Search for the cell housing the specified text and yield its [X, Y] center coordinate. 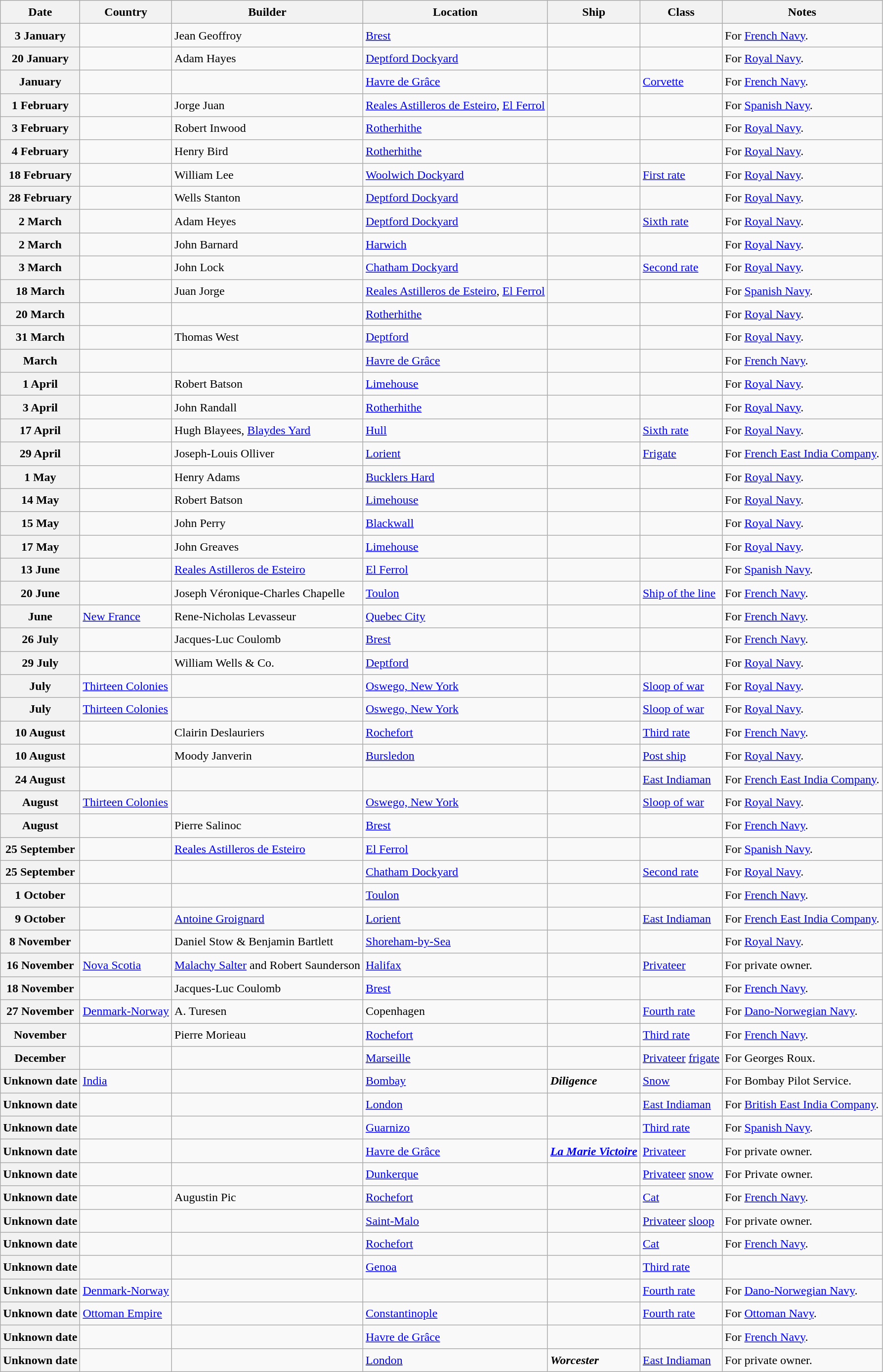
Shoreham-by-Sea [456, 941]
Ottoman Empire [126, 1314]
Frigate [681, 453]
3 April [41, 407]
4 February [41, 151]
Privateer frigate [681, 1058]
17 May [41, 546]
Clairin Deslauriers [268, 733]
La Marie Victoire [594, 1151]
Woolwich Dockyard [456, 175]
Bucklers Hard [456, 477]
24 August [41, 779]
Augustin Pic [268, 1197]
March [41, 361]
17 April [41, 431]
For Georges Roux. [802, 1058]
Diligence [594, 1082]
29 July [41, 663]
8 November [41, 941]
Robert Inwood [268, 128]
Bombay [456, 1082]
1 April [41, 384]
Adam Hayes [268, 58]
New France [126, 616]
Genoa [456, 1267]
20 June [41, 593]
John Greaves [268, 546]
Saint-Malo [456, 1221]
20 March [41, 314]
Privateer sloop [681, 1221]
For Ottoman Navy. [802, 1314]
Date [41, 12]
Corvette [681, 82]
Copenhagen [456, 1011]
27 November [41, 1011]
28 February [41, 198]
Antoine Groignard [268, 919]
1 February [41, 105]
13 June [41, 570]
18 November [41, 988]
1 October [41, 895]
Adam Heyes [268, 221]
Joseph-Louis Olliver [268, 453]
Nova Scotia [126, 965]
16 November [41, 965]
For Private owner. [802, 1174]
20 January [41, 58]
Notes [802, 12]
Class [681, 12]
Snow [681, 1082]
Quebec City [456, 616]
Juan Jorge [268, 291]
John Lock [268, 268]
Privateer snow [681, 1174]
November [41, 1035]
Pierre Salinoc [268, 826]
Dunkerque [456, 1174]
3 February [41, 128]
India [126, 1082]
Rene-Nicholas Levasseur [268, 616]
Bursledon [456, 756]
29 April [41, 453]
Pierre Morieau [268, 1035]
14 May [41, 500]
Builder [268, 12]
For British East India Company. [802, 1104]
Halifax [456, 965]
31 March [41, 338]
John Randall [268, 407]
January [41, 82]
December [41, 1058]
Thomas West [268, 338]
Joseph Véronique-Charles Chapelle [268, 593]
Jean Geoffroy [268, 36]
Hugh Blayees, Blaydes Yard [268, 431]
John Barnard [268, 244]
1 May [41, 477]
Post ship [681, 756]
18 March [41, 291]
First rate [681, 175]
Moody Janverin [268, 756]
June [41, 616]
Marseille [456, 1058]
Guarnizo [456, 1128]
William Lee [268, 175]
Harwich [456, 244]
Malachy Salter and Robert Saunderson [268, 965]
For Bombay Pilot Service. [802, 1082]
A. Turesen [268, 1011]
Ship of the line [681, 593]
Location [456, 12]
Hull [456, 431]
26 July [41, 639]
Worcester [594, 1360]
15 May [41, 524]
Daniel Stow & Benjamin Bartlett [268, 941]
William Wells & Co. [268, 663]
Henry Bird [268, 151]
18 February [41, 175]
9 October [41, 919]
3 March [41, 268]
John Perry [268, 524]
Country [126, 12]
Wells Stanton [268, 198]
Henry Adams [268, 477]
Ship [594, 12]
Constantinople [456, 1314]
Jorge Juan [268, 105]
Blackwall [456, 524]
3 January [41, 36]
